Detect which cell encompasses the target text, then output its [x, y] center coordinate. 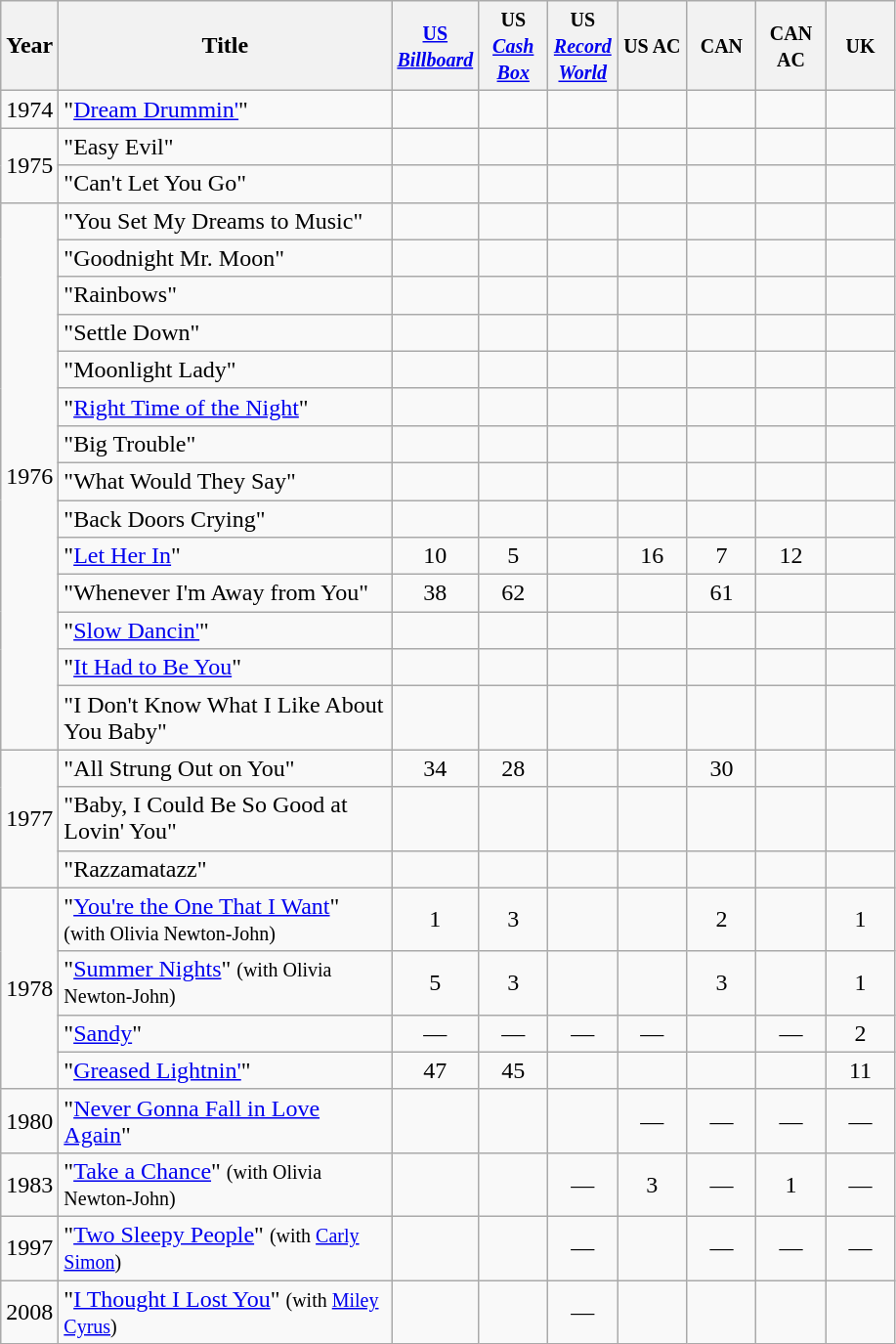
"Razzamatazz" [225, 869]
US Cash Box [514, 46]
28 [514, 768]
61 [721, 593]
12 [791, 556]
2008 [29, 1312]
1983 [29, 1185]
"Sandy" [225, 1033]
"You Set My Dreams to Music" [225, 221]
38 [436, 593]
"Settle Down" [225, 332]
"Summer Nights" (with Olivia Newton-John) [225, 983]
"Right Time of the Night" [225, 407]
"Rainbows" [225, 295]
"Greased Lightnin'" [225, 1070]
"Slow Dancin'" [225, 630]
34 [436, 768]
"It Had to Be You" [225, 668]
"Dream Drummin'" [225, 109]
47 [436, 1070]
"All Strung Out on You" [225, 768]
"I Don't Know What I Like About You Baby" [225, 717]
1980 [29, 1120]
16 [653, 556]
CAN [721, 46]
UK [860, 46]
US AC [653, 46]
CAN AC [791, 46]
US Record World [582, 46]
"Goodnight Mr. Moon" [225, 258]
62 [514, 593]
45 [514, 1070]
"Two Sleepy People" (with Carly Simon) [225, 1247]
Title [225, 46]
1977 [29, 819]
1978 [29, 988]
30 [721, 768]
"Moonlight Lady" [225, 369]
7 [721, 556]
"Baby, I Could Be So Good at Lovin' You" [225, 819]
"Easy Evil" [225, 147]
US Billboard [436, 46]
"Take a Chance" (with Olivia Newton-John) [225, 1185]
"I Thought I Lost You" (with Miley Cyrus) [225, 1312]
"Whenever I'm Away from You" [225, 593]
11 [860, 1070]
"What Would They Say" [225, 481]
"Big Trouble" [225, 444]
"Never Gonna Fall in Love Again" [225, 1120]
Year [29, 46]
"Let Her In" [225, 556]
1974 [29, 109]
10 [436, 556]
"Back Doors Crying" [225, 519]
1975 [29, 165]
1976 [29, 476]
"You're the One That I Want" (with Olivia Newton-John) [225, 919]
1997 [29, 1247]
"Can't Let You Go" [225, 184]
